Extract the (X, Y) coordinate from the center of the cell holding the provided text.  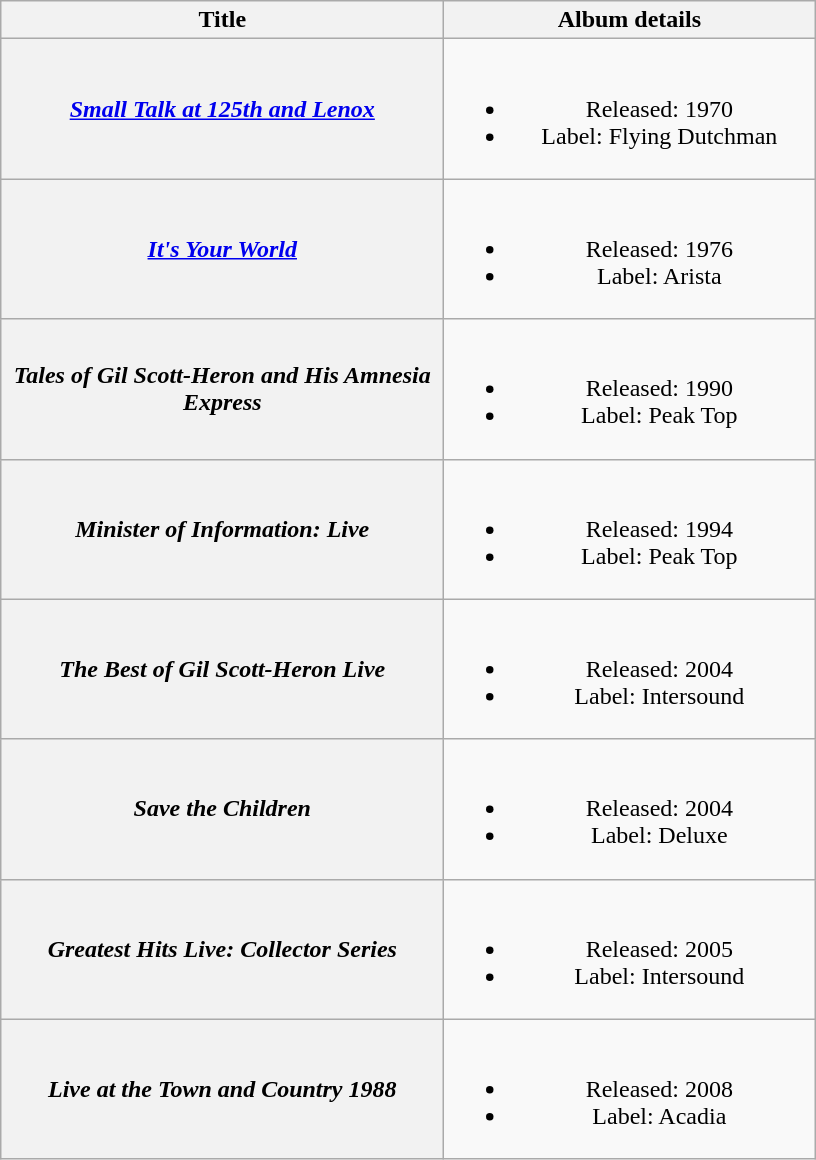
Small Talk at 125th and Lenox (222, 109)
Released: 1976Label: Arista (630, 249)
Save the Children (222, 809)
Album details (630, 20)
Minister of Information: Live (222, 529)
Greatest Hits Live: Collector Series (222, 949)
Released: 1994Label: Peak Top (630, 529)
Released: 2008Label: Acadia (630, 1089)
Title (222, 20)
The Best of Gil Scott-Heron Live (222, 669)
Tales of Gil Scott-Heron and His Amnesia Express (222, 389)
Released: 2004Label: Intersound (630, 669)
Released: 1990Label: Peak Top (630, 389)
Released: 1970Label: Flying Dutchman (630, 109)
It's Your World (222, 249)
Live at the Town and Country 1988 (222, 1089)
Released: 2005Label: Intersound (630, 949)
Released: 2004Label: Deluxe (630, 809)
